Extract the [x, y] coordinate from the center of the cell holding the provided text.  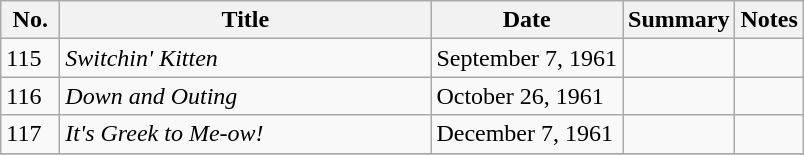
No. [30, 20]
Summary [679, 20]
Notes [769, 20]
Switchin' Kitten [246, 58]
October 26, 1961 [527, 96]
December 7, 1961 [527, 134]
It's Greek to Me-ow! [246, 134]
117 [30, 134]
Down and Outing [246, 96]
115 [30, 58]
Date [527, 20]
Title [246, 20]
116 [30, 96]
September 7, 1961 [527, 58]
